Determine the (X, Y) coordinate at the center of the cell enclosing the given text.  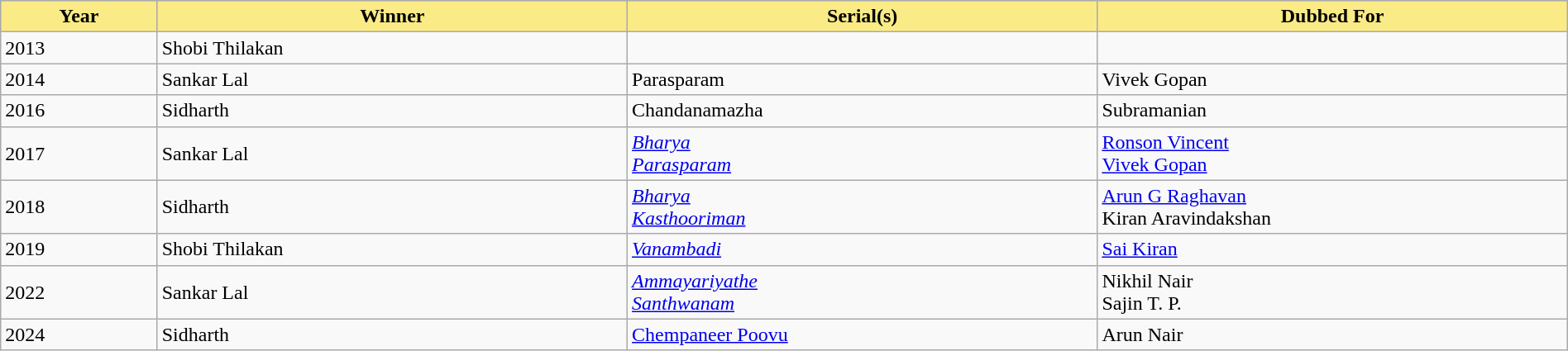
Serial(s) (863, 17)
Arun Nair (1332, 334)
2016 (79, 111)
2024 (79, 334)
BharyaParasparam (863, 154)
Winner (392, 17)
Dubbed For (1332, 17)
Ronson VincentVivek Gopan (1332, 154)
Parasparam (863, 79)
Nikhil NairSajin T. P. (1332, 292)
2017 (79, 154)
Ammayariyathe Santhwanam (863, 292)
Year (79, 17)
2014 (79, 79)
Vivek Gopan (1332, 79)
BharyaKasthooriman (863, 206)
2019 (79, 249)
2013 (79, 48)
Arun G RaghavanKiran Aravindakshan (1332, 206)
Chempaneer Poovu (863, 334)
Chandanamazha (863, 111)
2018 (79, 206)
2022 (79, 292)
Sai Kiran (1332, 249)
Vanambadi (863, 249)
Subramanian (1332, 111)
